Find where the given text appears and provide that cell's center as (X, Y) coordinate. 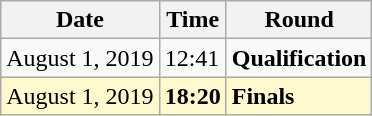
18:20 (192, 96)
Finals (299, 96)
Time (192, 20)
Round (299, 20)
Qualification (299, 58)
Date (80, 20)
12:41 (192, 58)
